Pinpoint the cell where the given text exists, returning its (X, Y) midpoint coordinate. 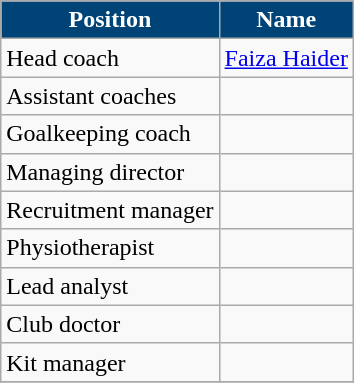
Name (286, 20)
Lead analyst (110, 286)
Faiza Haider (286, 58)
Recruitment manager (110, 210)
Goalkeeping coach (110, 134)
Head coach (110, 58)
Physiotherapist (110, 248)
Club doctor (110, 324)
Assistant coaches (110, 96)
Kit manager (110, 362)
Managing director (110, 172)
Position (110, 20)
